Identify which cell holds the provided text, then report its (x, y) central coordinate. 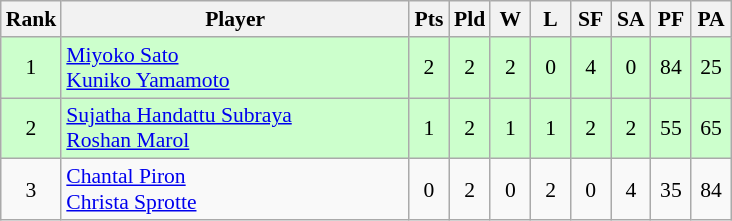
Pts (429, 19)
Player (235, 19)
Sujatha Handattu Subraya Roshan Marol (235, 128)
3 (32, 190)
25 (711, 68)
PF (671, 19)
SA (631, 19)
Chantal Piron Christa Sprotte (235, 190)
PA (711, 19)
W (510, 19)
L (550, 19)
Rank (32, 19)
Miyoko Sato Kuniko Yamamoto (235, 68)
55 (671, 128)
35 (671, 190)
65 (711, 128)
Pld (470, 19)
SF (591, 19)
